Extract the [X, Y] coordinate from the center of the cell holding the provided text.  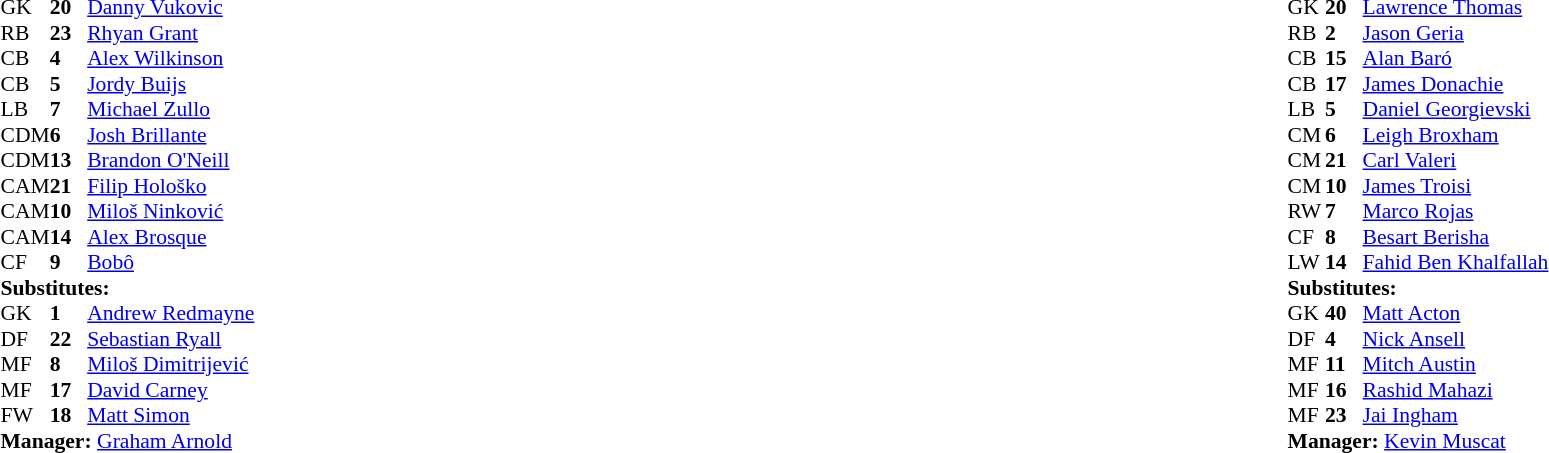
Rashid Mahazi [1456, 390]
Mitch Austin [1456, 365]
Filip Hološko [170, 186]
Marco Rojas [1456, 211]
16 [1344, 390]
Miloš Dimitrijević [170, 365]
LW [1307, 263]
15 [1344, 59]
David Carney [170, 390]
18 [69, 415]
Michael Zullo [170, 109]
Matt Acton [1456, 313]
1 [69, 313]
Alex Brosque [170, 237]
Bobô [170, 263]
RW [1307, 211]
James Donachie [1456, 84]
Leigh Broxham [1456, 135]
Carl Valeri [1456, 161]
22 [69, 339]
Fahid Ben Khalfallah [1456, 263]
13 [69, 161]
Sebastian Ryall [170, 339]
Jai Ingham [1456, 415]
Jordy Buijs [170, 84]
Daniel Georgievski [1456, 109]
James Troisi [1456, 186]
FW [24, 415]
40 [1344, 313]
Matt Simon [170, 415]
Brandon O'Neill [170, 161]
Miloš Ninković [170, 211]
Jason Geria [1456, 33]
Alan Baró [1456, 59]
Andrew Redmayne [170, 313]
Josh Brillante [170, 135]
9 [69, 263]
Alex Wilkinson [170, 59]
Nick Ansell [1456, 339]
11 [1344, 365]
Besart Berisha [1456, 237]
Rhyan Grant [170, 33]
2 [1344, 33]
